Determine the (x, y) coordinate at the center of the cell enclosing the given text.  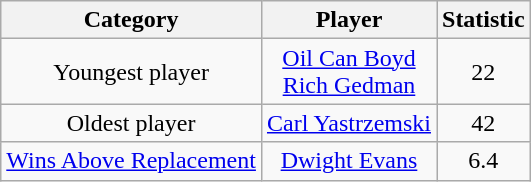
Wins Above Replacement (132, 161)
22 (483, 72)
Oil Can BoydRich Gedman (348, 72)
Category (132, 20)
Oldest player (132, 123)
42 (483, 123)
Youngest player (132, 72)
Statistic (483, 20)
Carl Yastrzemski (348, 123)
Player (348, 20)
Dwight Evans (348, 161)
6.4 (483, 161)
